Output the [x, y] coordinate of the center of the cell containing the given text.  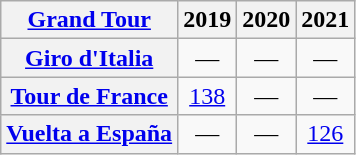
Grand Tour [90, 20]
2021 [326, 20]
Giro d'Italia [90, 58]
Vuelta a España [90, 134]
2019 [208, 20]
138 [208, 96]
Tour de France [90, 96]
126 [326, 134]
2020 [266, 20]
